Determine the [x, y] coordinate at the center of the cell enclosing the given text.  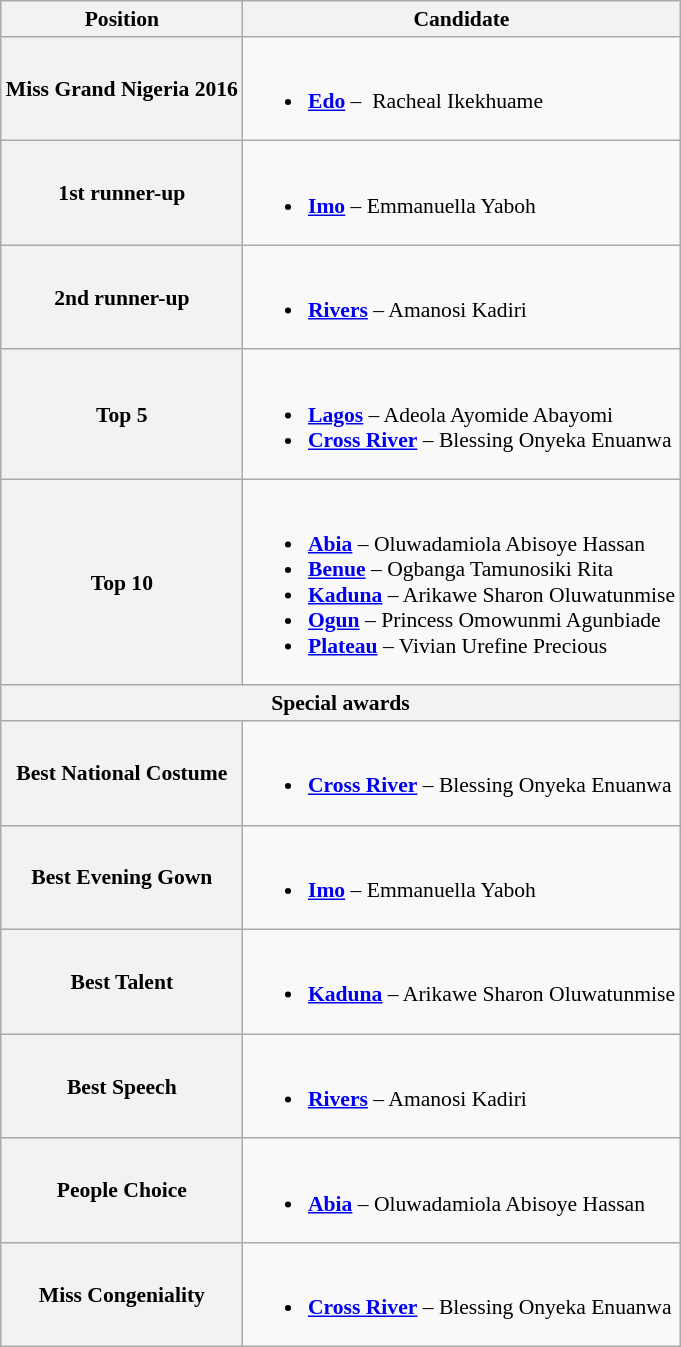
Best Evening Gown [122, 878]
Top 10 [122, 582]
Miss Congeniality [122, 1295]
Lagos – Adeola Ayomide AbayomiCross River – Blessing Onyeka Enuanwa [462, 415]
People Choice [122, 1191]
Best National Costume [122, 773]
1st runner-up [122, 193]
Best Speech [122, 1086]
Top 5 [122, 415]
Special awards [340, 704]
2nd runner-up [122, 297]
Kaduna – Arikawe Sharon Oluwatunmise [462, 982]
Miss Grand Nigeria 2016 [122, 89]
Edo – Racheal Ikekhuame [462, 89]
Best Talent [122, 982]
Candidate [462, 19]
Abia – Oluwadamiola Abisoye Hassan [462, 1191]
Position [122, 19]
